Provide the [x, y] coordinate of the cell's center where the given text is located.  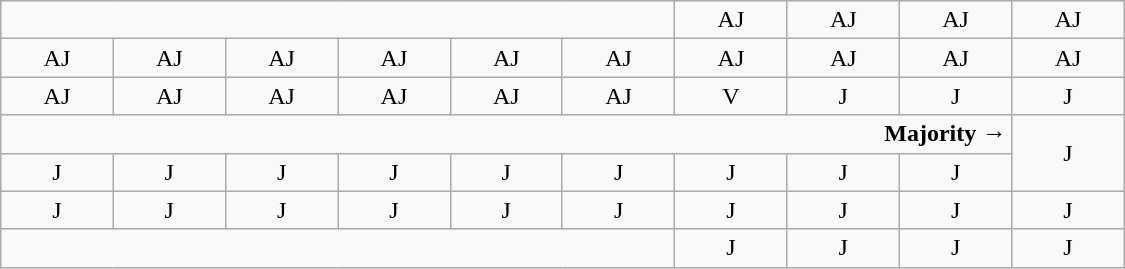
V [731, 96]
Majority → [506, 134]
